Scan for the cell matching the given text and deliver its [X, Y] coordinate at center. 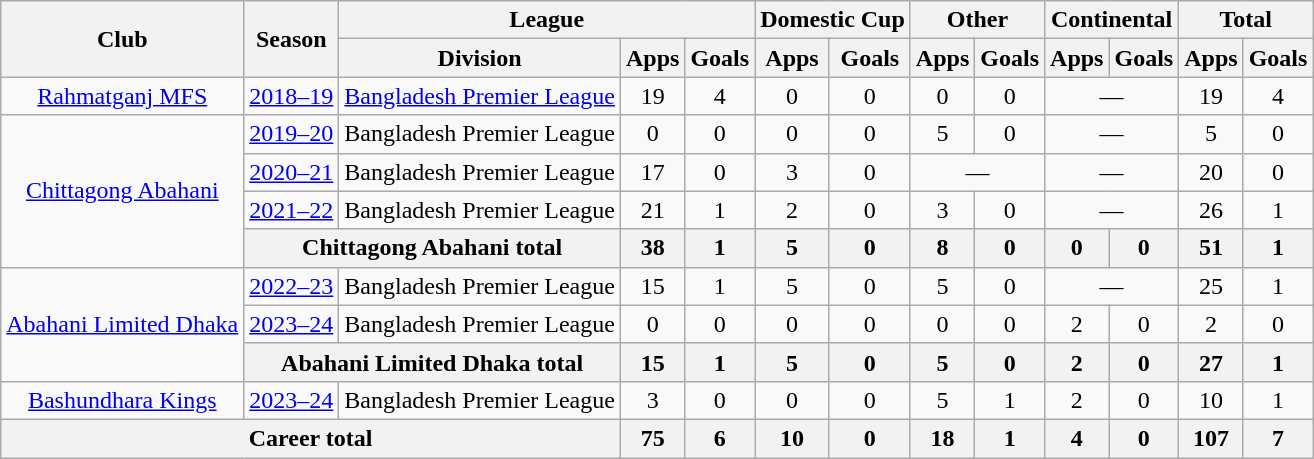
18 [942, 438]
2019–20 [292, 134]
25 [1211, 286]
Abahani Limited Dhaka total [432, 362]
Domestic Cup [833, 20]
2021–22 [292, 210]
Continental [1112, 20]
107 [1211, 438]
2022–23 [292, 286]
75 [652, 438]
Total [1246, 20]
7 [1278, 438]
26 [1211, 210]
8 [942, 248]
38 [652, 248]
Bashundhara Kings [122, 400]
Abahani Limited Dhaka [122, 324]
21 [652, 210]
51 [1211, 248]
27 [1211, 362]
Other [977, 20]
Division [480, 58]
Chittagong Abahani [122, 191]
Chittagong Abahani total [432, 248]
Career total [311, 438]
Club [122, 39]
2020–21 [292, 172]
6 [720, 438]
17 [652, 172]
Rahmatganj MFS [122, 96]
Season [292, 39]
League [547, 20]
20 [1211, 172]
2018–19 [292, 96]
